Output the (X, Y) coordinate of the center of the cell containing the given text.  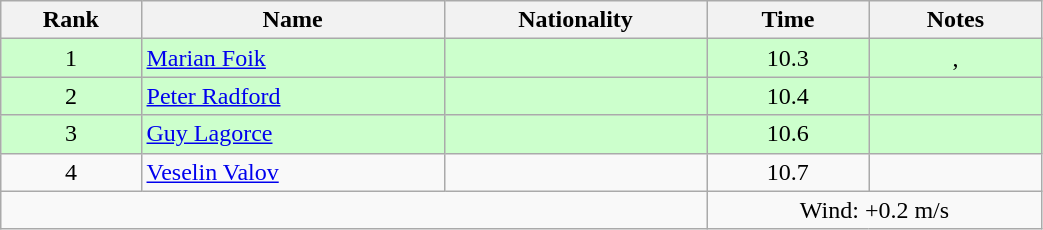
Marian Foik (292, 58)
2 (71, 96)
3 (71, 134)
, (956, 58)
Rank (71, 20)
Nationality (576, 20)
Notes (956, 20)
Wind: +0.2 m/s (874, 210)
10.4 (788, 96)
10.3 (788, 58)
10.6 (788, 134)
Name (292, 20)
Time (788, 20)
10.7 (788, 172)
4 (71, 172)
Guy Lagorce (292, 134)
Veselin Valov (292, 172)
Peter Radford (292, 96)
1 (71, 58)
